Pinpoint the cell where the given text exists, returning its (X, Y) midpoint coordinate. 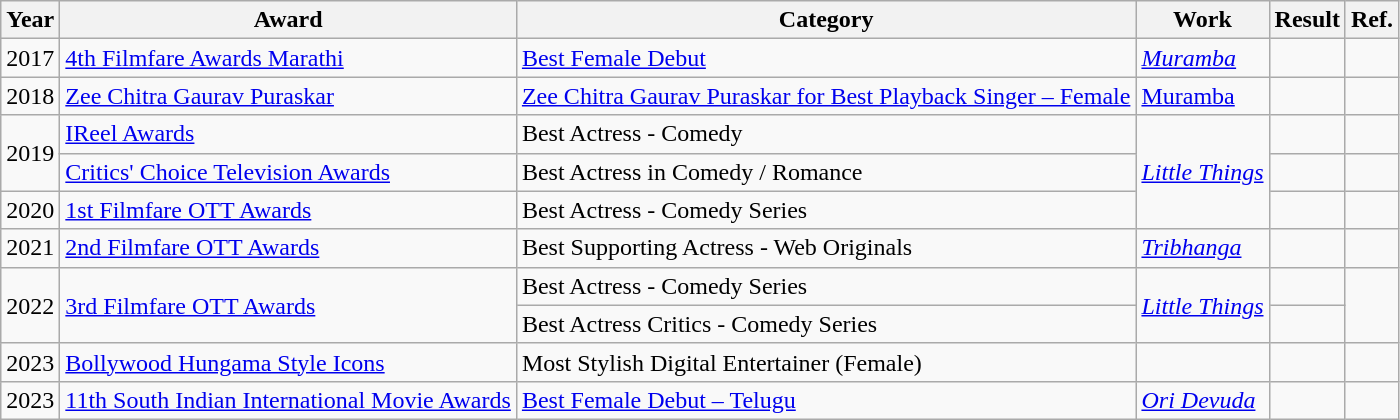
Bollywood Hungama Style Icons (288, 362)
Best Actress Critics - Comedy Series (826, 324)
2017 (30, 58)
2019 (30, 153)
Best Female Debut – Telugu (826, 400)
Tribhanga (1202, 248)
Zee Chitra Gaurav Puraskar for Best Playback Singer – Female (826, 96)
Ori Devuda (1202, 400)
11th South Indian International Movie Awards (288, 400)
2022 (30, 305)
Category (826, 20)
Best Actress - Comedy (826, 134)
Most Stylish Digital Entertainer (Female) (826, 362)
2021 (30, 248)
Ref. (1372, 20)
Critics' Choice Television Awards (288, 172)
Year (30, 20)
1st Filmfare OTT Awards (288, 210)
2020 (30, 210)
2018 (30, 96)
4th Filmfare Awards Marathi (288, 58)
Work (1202, 20)
Best Female Debut (826, 58)
2nd Filmfare OTT Awards (288, 248)
Result (1307, 20)
IReel Awards (288, 134)
Best Actress in Comedy / Romance (826, 172)
3rd Filmfare OTT Awards (288, 305)
Award (288, 20)
Best Supporting Actress - Web Originals (826, 248)
Zee Chitra Gaurav Puraskar (288, 96)
